For the text-containing cell, return its midpoint in [X, Y] coordinate format. 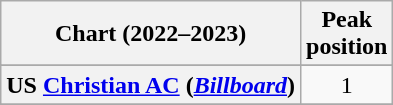
Chart (2022–2023) [151, 34]
Peakposition [347, 34]
US Christian AC (Billboard) [151, 85]
1 [347, 85]
